Search for the cell housing the specified text and yield its (x, y) center coordinate. 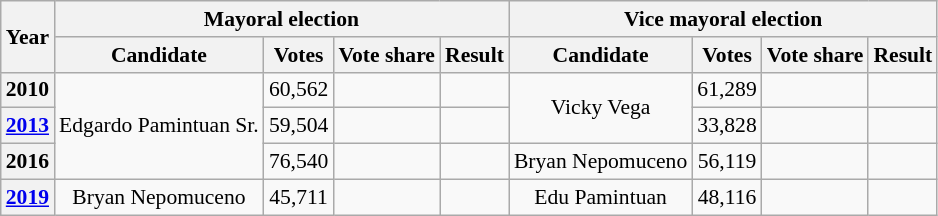
60,562 (298, 90)
2019 (28, 197)
33,828 (726, 126)
Vicky Vega (600, 108)
61,289 (726, 90)
2016 (28, 162)
2013 (28, 126)
45,711 (298, 197)
Mayoral election (282, 19)
48,116 (726, 197)
59,504 (298, 126)
Edgardo Pamintuan Sr. (159, 126)
Vice mayoral election (723, 19)
56,119 (726, 162)
76,540 (298, 162)
2010 (28, 90)
Year (28, 36)
Edu Pamintuan (600, 197)
